Search for the cell housing the specified text and yield its (x, y) center coordinate. 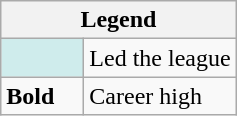
Legend (118, 20)
Career high (160, 96)
Led the league (160, 58)
Bold (42, 96)
